Detect which cell encompasses the target text, then output its (X, Y) center coordinate. 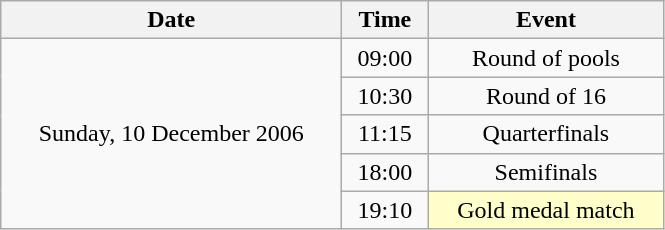
Gold medal match (546, 210)
10:30 (385, 96)
Semifinals (546, 172)
11:15 (385, 134)
09:00 (385, 58)
18:00 (385, 172)
Sunday, 10 December 2006 (172, 134)
19:10 (385, 210)
Round of pools (546, 58)
Event (546, 20)
Quarterfinals (546, 134)
Round of 16 (546, 96)
Time (385, 20)
Date (172, 20)
